Determine the [x, y] coordinate at the center of the cell enclosing the given text.  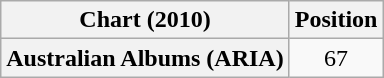
Chart (2010) [145, 20]
Position [336, 20]
Australian Albums (ARIA) [145, 58]
67 [336, 58]
